Locate the cell with the specified text and output its [x, y] center coordinate. 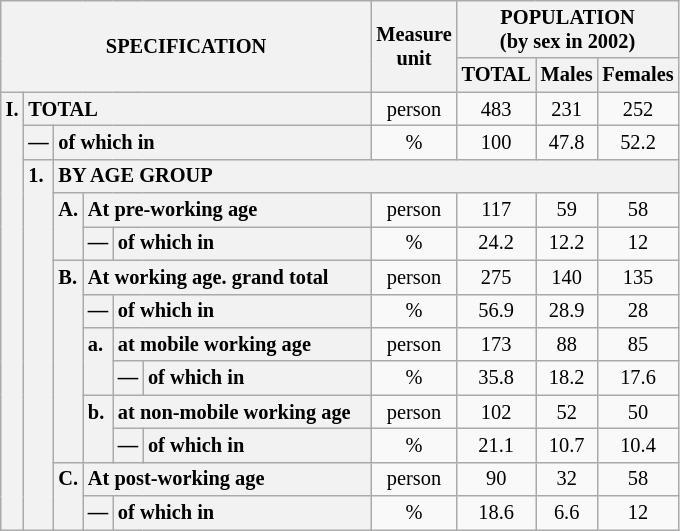
At pre-working age [227, 210]
18.2 [567, 378]
BY AGE GROUP [366, 176]
18.6 [496, 513]
Females [638, 75]
21.1 [496, 445]
90 [496, 479]
59 [567, 210]
At post-working age [227, 479]
483 [496, 109]
C. [68, 496]
6.6 [567, 513]
I. [12, 311]
140 [567, 277]
28.9 [567, 311]
Measure unit [414, 46]
Males [567, 75]
275 [496, 277]
at non-mobile working age [242, 412]
135 [638, 277]
56.9 [496, 311]
10.7 [567, 445]
52 [567, 412]
102 [496, 412]
52.2 [638, 142]
231 [567, 109]
a. [98, 360]
12.2 [567, 243]
88 [567, 344]
32 [567, 479]
47.8 [567, 142]
b. [98, 428]
85 [638, 344]
10.4 [638, 445]
A. [68, 226]
117 [496, 210]
173 [496, 344]
50 [638, 412]
SPECIFICATION [186, 46]
28 [638, 311]
100 [496, 142]
At working age. grand total [227, 277]
24.2 [496, 243]
252 [638, 109]
at mobile working age [242, 344]
1. [38, 344]
17.6 [638, 378]
B. [68, 361]
POPULATION (by sex in 2002) [568, 29]
35.8 [496, 378]
